Return the [X, Y] coordinate for the center point of the cell that contains the specified text.  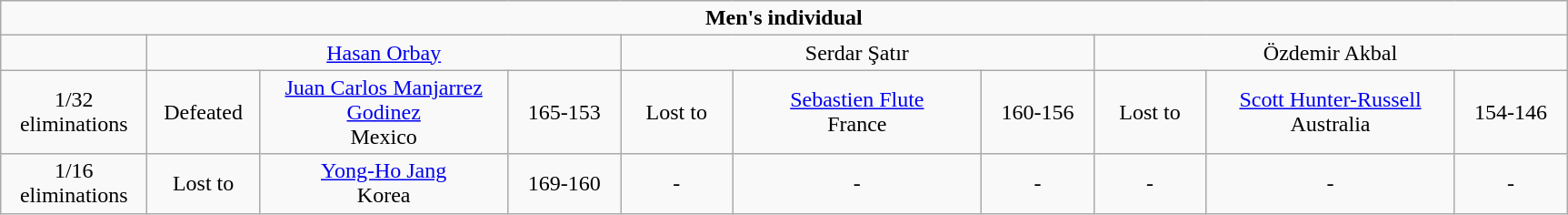
Özdemir Akbal [1331, 53]
1/32 eliminations [75, 112]
1/16 eliminations [75, 184]
Defeated [204, 112]
169-160 [564, 184]
Men's individual [784, 18]
154-146 [1511, 112]
Scott Hunter-Russell Australia [1331, 112]
160-156 [1038, 112]
Hasan Orbay [384, 53]
Sebastien Flute France [857, 112]
165-153 [564, 112]
Yong-Ho Jang Korea [384, 184]
Serdar Şatır [856, 53]
Juan Carlos Manjarrez Godinez Mexico [384, 112]
